Scan for the cell matching the given text and deliver its [X, Y] coordinate at center. 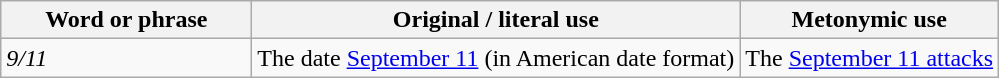
Metonymic use [870, 20]
The September 11 attacks [870, 58]
9/11 [126, 58]
Word or phrase [126, 20]
Original / literal use [496, 20]
The date September 11 (in American date format) [496, 58]
